Capture the cell that displays the provided text and extract its [X, Y] central coordinate. 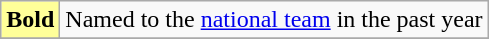
Bold [30, 20]
Named to the national team in the past year [274, 20]
